From the cell containing the given text, extract its center point as (X, Y) coordinate. 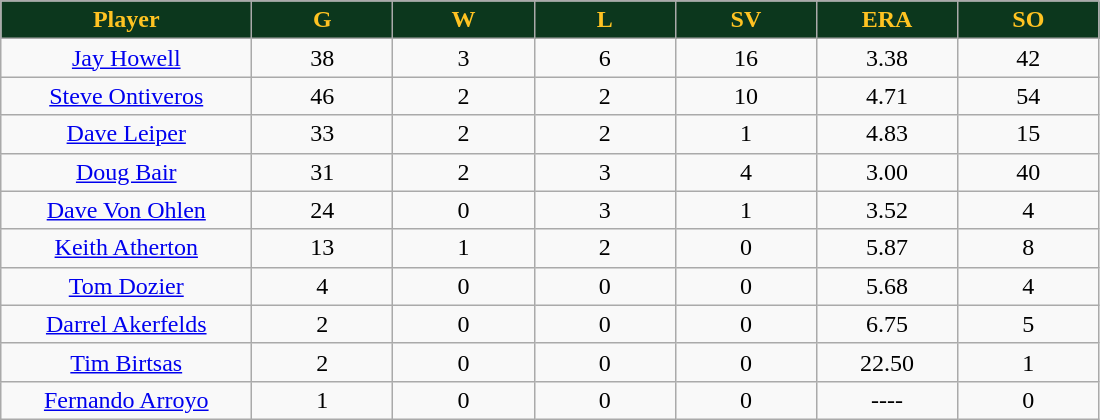
3.52 (886, 210)
Darrel Akerfelds (126, 324)
L (604, 20)
5.68 (886, 286)
22.50 (886, 362)
6.75 (886, 324)
40 (1028, 172)
---- (886, 400)
SV (746, 20)
15 (1028, 134)
3.00 (886, 172)
Player (126, 20)
G (322, 20)
Dave Von Ohlen (126, 210)
33 (322, 134)
3.38 (886, 58)
10 (746, 96)
Dave Leiper (126, 134)
4.83 (886, 134)
24 (322, 210)
8 (1028, 248)
Steve Ontiveros (126, 96)
4.71 (886, 96)
42 (1028, 58)
W (464, 20)
46 (322, 96)
38 (322, 58)
6 (604, 58)
13 (322, 248)
5 (1028, 324)
Jay Howell (126, 58)
Tom Dozier (126, 286)
5.87 (886, 248)
SO (1028, 20)
Keith Atherton (126, 248)
ERA (886, 20)
Fernando Arroyo (126, 400)
Tim Birtsas (126, 362)
Doug Bair (126, 172)
16 (746, 58)
54 (1028, 96)
31 (322, 172)
